Locate the cell with the specified text and output its [X, Y] center coordinate. 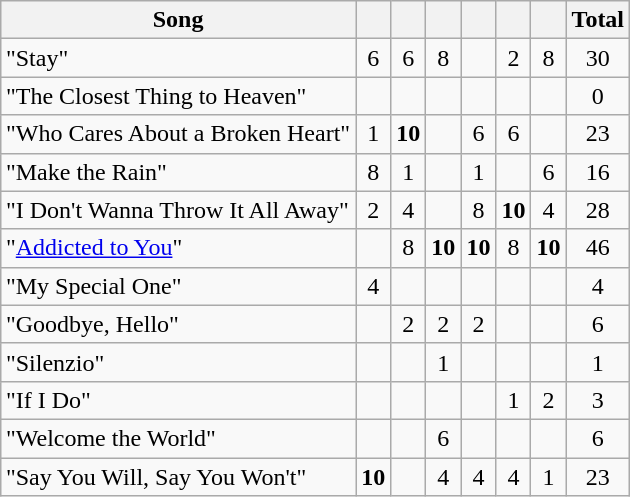
"Stay" [178, 58]
"Goodbye, Hello" [178, 324]
16 [598, 172]
"Silenzio" [178, 362]
"My Special One" [178, 286]
Song [178, 20]
"Addicted to You" [178, 248]
"I Don't Wanna Throw It All Away" [178, 210]
0 [598, 96]
30 [598, 58]
Total [598, 20]
"Who Cares About a Broken Heart" [178, 134]
28 [598, 210]
"Make the Rain" [178, 172]
"The Closest Thing to Heaven" [178, 96]
"If I Do" [178, 400]
"Say You Will, Say You Won't" [178, 477]
"Welcome the World" [178, 438]
46 [598, 248]
3 [598, 400]
